Identify which cell holds the provided text, then report its [X, Y] central coordinate. 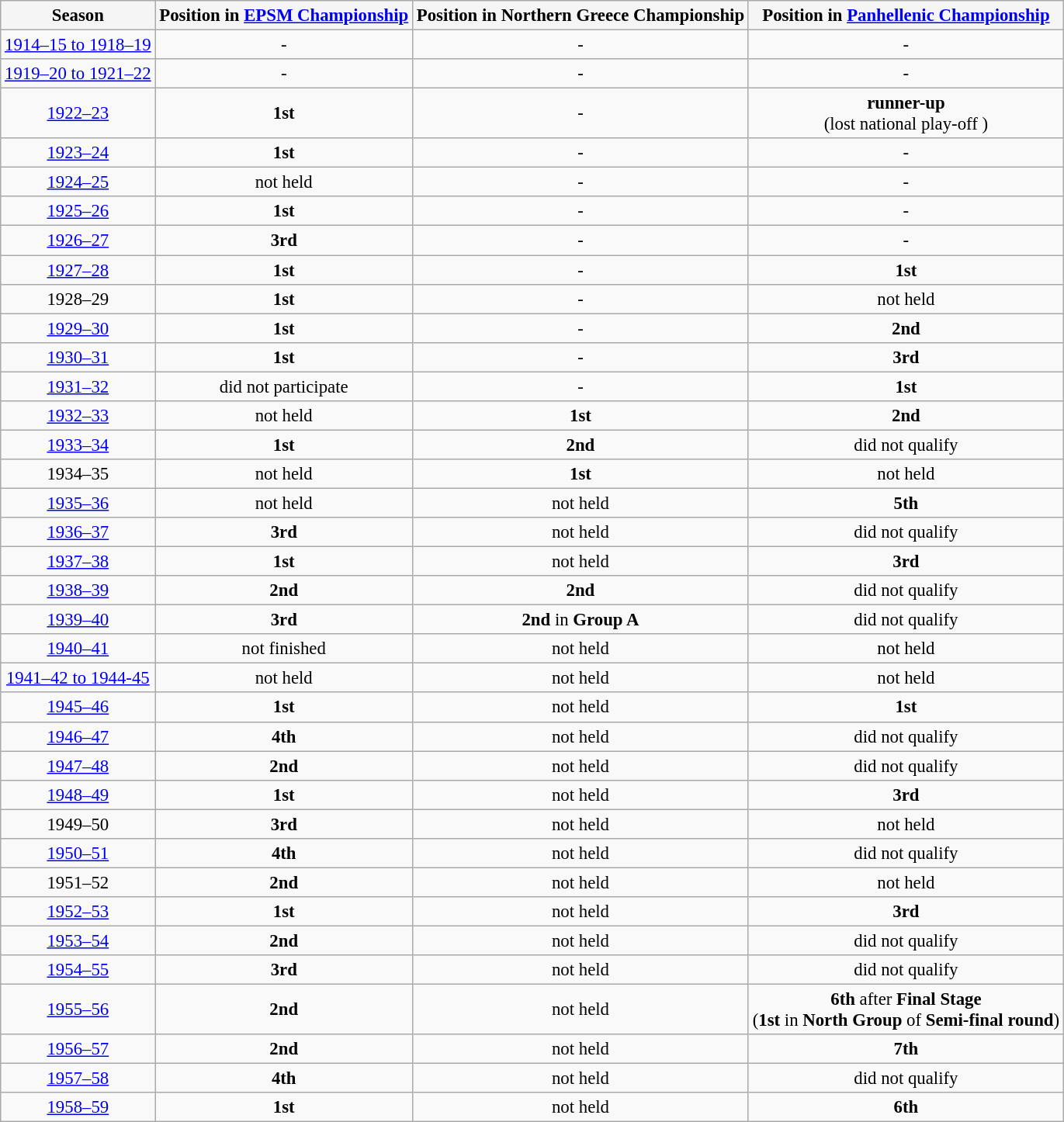
1955–56 [78, 1010]
1957–58 [78, 1079]
6th after Final Stage (1st in North Group of Semi-final round) [906, 1010]
1949–50 [78, 824]
Position in Panhellenic Championship [906, 16]
1941–42 to 1944-45 [78, 678]
Season [78, 16]
1934–35 [78, 474]
2nd in Group A [581, 620]
1937–38 [78, 562]
6th [906, 1107]
1946–47 [78, 736]
1939–40 [78, 620]
1940–41 [78, 649]
1929–30 [78, 328]
Position in Northern Greece Championship [581, 16]
1956–57 [78, 1049]
1945–46 [78, 708]
1953–54 [78, 940]
1927–28 [78, 270]
1923–24 [78, 153]
1924–25 [78, 182]
1928–29 [78, 299]
1930–31 [78, 357]
1932–33 [78, 416]
7th [906, 1049]
1947–48 [78, 766]
1936–37 [78, 532]
1926–27 [78, 241]
5th [906, 503]
1935–36 [78, 503]
did not participate [284, 386]
1952–53 [78, 912]
1925–26 [78, 212]
1919–20 to 1921–22 [78, 74]
1958–59 [78, 1107]
1938–39 [78, 590]
1931–32 [78, 386]
1914–15 to 1918–19 [78, 45]
1933–34 [78, 445]
runner-up(lost national play-off ) [906, 113]
1922–23 [78, 113]
1954–55 [78, 970]
Position in EPSM Championship [284, 16]
not finished [284, 649]
1950–51 [78, 854]
1951–52 [78, 882]
1948–49 [78, 795]
